Pinpoint the cell where the given text exists, returning its [X, Y] midpoint coordinate. 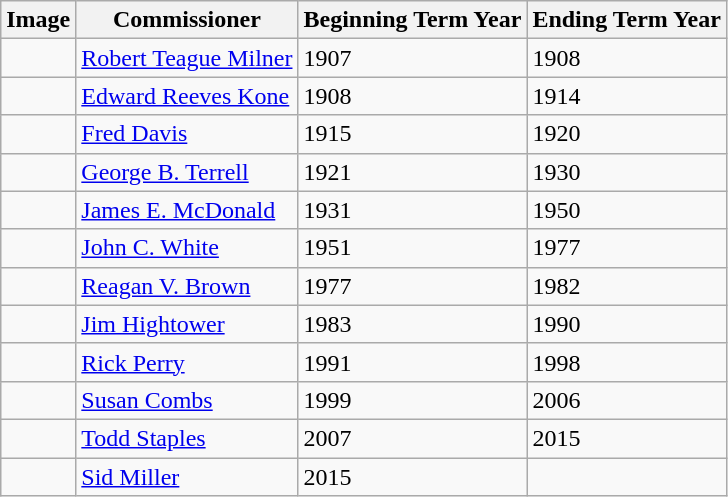
1907 [412, 58]
1931 [412, 210]
James E. McDonald [187, 210]
Fred Davis [187, 134]
2007 [412, 438]
1915 [412, 134]
1951 [412, 248]
1914 [627, 96]
John C. White [187, 248]
1991 [412, 362]
George B. Terrell [187, 172]
1950 [627, 210]
1921 [412, 172]
Rick Perry [187, 362]
1998 [627, 362]
1990 [627, 324]
1999 [412, 400]
Susan Combs [187, 400]
2006 [627, 400]
Jim Hightower [187, 324]
1920 [627, 134]
Commissioner [187, 20]
Robert Teague Milner [187, 58]
Reagan V. Brown [187, 286]
Sid Miller [187, 477]
1983 [412, 324]
1982 [627, 286]
Todd Staples [187, 438]
1930 [627, 172]
Beginning Term Year [412, 20]
Edward Reeves Kone [187, 96]
Image [38, 20]
Ending Term Year [627, 20]
